Return [X, Y] of the center of cell containing provided text 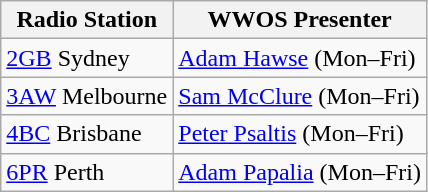
Radio Station [87, 20]
4BC Brisbane [87, 134]
Sam McClure (Mon–Fri) [300, 96]
WWOS Presenter [300, 20]
2GB Sydney [87, 58]
Adam Papalia (Mon–Fri) [300, 172]
6PR Perth [87, 172]
Peter Psaltis (Mon–Fri) [300, 134]
3AW Melbourne [87, 96]
Adam Hawse (Mon–Fri) [300, 58]
